Pinpoint the cell where the given text exists, returning its [x, y] midpoint coordinate. 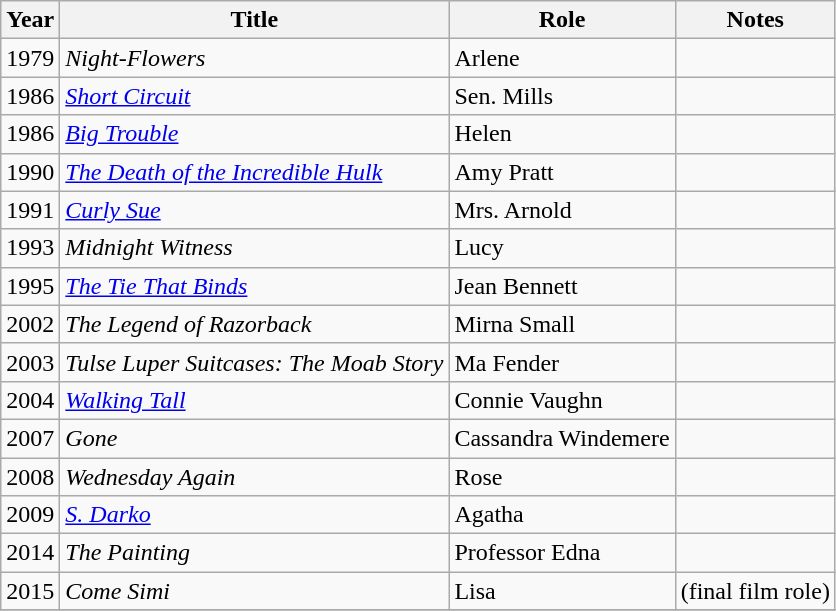
The Tie That Binds [254, 286]
Mrs. Arnold [562, 210]
Lisa [562, 591]
Title [254, 20]
2004 [30, 400]
Lucy [562, 248]
Rose [562, 477]
1990 [30, 172]
1993 [30, 248]
Tulse Luper Suitcases: The Moab Story [254, 362]
Curly Sue [254, 210]
2008 [30, 477]
Helen [562, 134]
Sen. Mills [562, 96]
Big Trouble [254, 134]
2003 [30, 362]
Night-Flowers [254, 58]
1991 [30, 210]
Come Simi [254, 591]
Short Circuit [254, 96]
Role [562, 20]
Ma Fender [562, 362]
Wednesday Again [254, 477]
Jean Bennett [562, 286]
Connie Vaughn [562, 400]
2009 [30, 515]
Professor Edna [562, 553]
Agatha [562, 515]
2014 [30, 553]
Gone [254, 438]
Cassandra Windemere [562, 438]
1995 [30, 286]
2002 [30, 324]
The Legend of Razorback [254, 324]
Mirna Small [562, 324]
Walking Tall [254, 400]
Notes [755, 20]
Year [30, 20]
2007 [30, 438]
Midnight Witness [254, 248]
The Death of the Incredible Hulk [254, 172]
(final film role) [755, 591]
S. Darko [254, 515]
1979 [30, 58]
Amy Pratt [562, 172]
Arlene [562, 58]
2015 [30, 591]
The Painting [254, 553]
